Return the (X, Y) coordinate for the center point of the cell that contains the specified text.  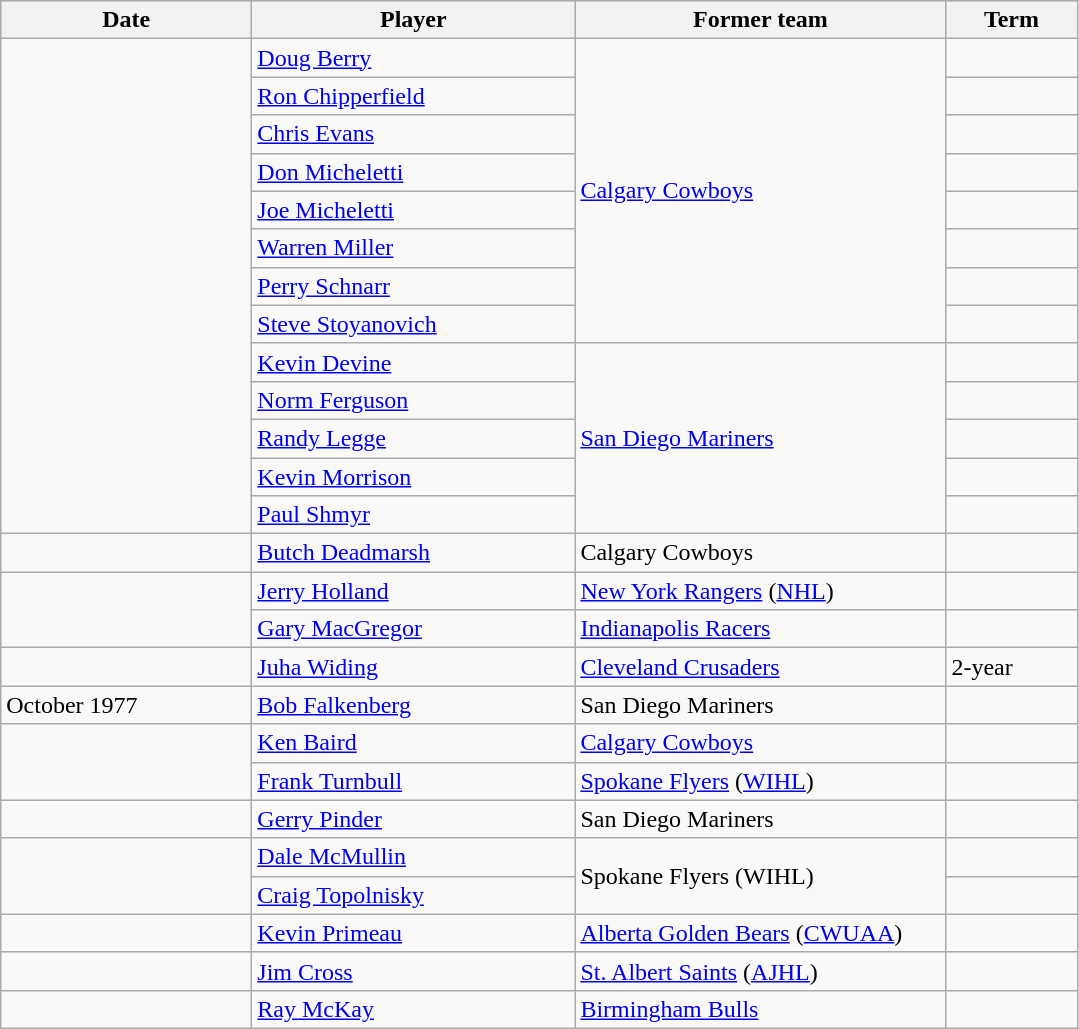
Perry Schnarr (414, 286)
Cleveland Crusaders (760, 667)
Don Micheletti (414, 172)
Dale McMullin (414, 857)
Craig Topolnisky (414, 895)
Ken Baird (414, 743)
Kevin Primeau (414, 933)
Birmingham Bulls (760, 1009)
Kevin Morrison (414, 477)
Former team (760, 20)
Indianapolis Racers (760, 629)
New York Rangers (NHL) (760, 591)
Ray McKay (414, 1009)
Norm Ferguson (414, 400)
Alberta Golden Bears (CWUAA) (760, 933)
2-year (1012, 667)
Player (414, 20)
Chris Evans (414, 134)
Warren Miller (414, 248)
Juha Widing (414, 667)
St. Albert Saints (AJHL) (760, 971)
Frank Turnbull (414, 781)
October 1977 (126, 705)
Jerry Holland (414, 591)
Term (1012, 20)
Jim Cross (414, 971)
Gerry Pinder (414, 819)
Date (126, 20)
Randy Legge (414, 438)
Paul Shmyr (414, 515)
Steve Stoyanovich (414, 324)
Doug Berry (414, 58)
Joe Micheletti (414, 210)
Bob Falkenberg (414, 705)
Kevin Devine (414, 362)
Butch Deadmarsh (414, 553)
Ron Chipperfield (414, 96)
Gary MacGregor (414, 629)
